Find where the given text appears and provide that cell's center as [x, y] coordinate. 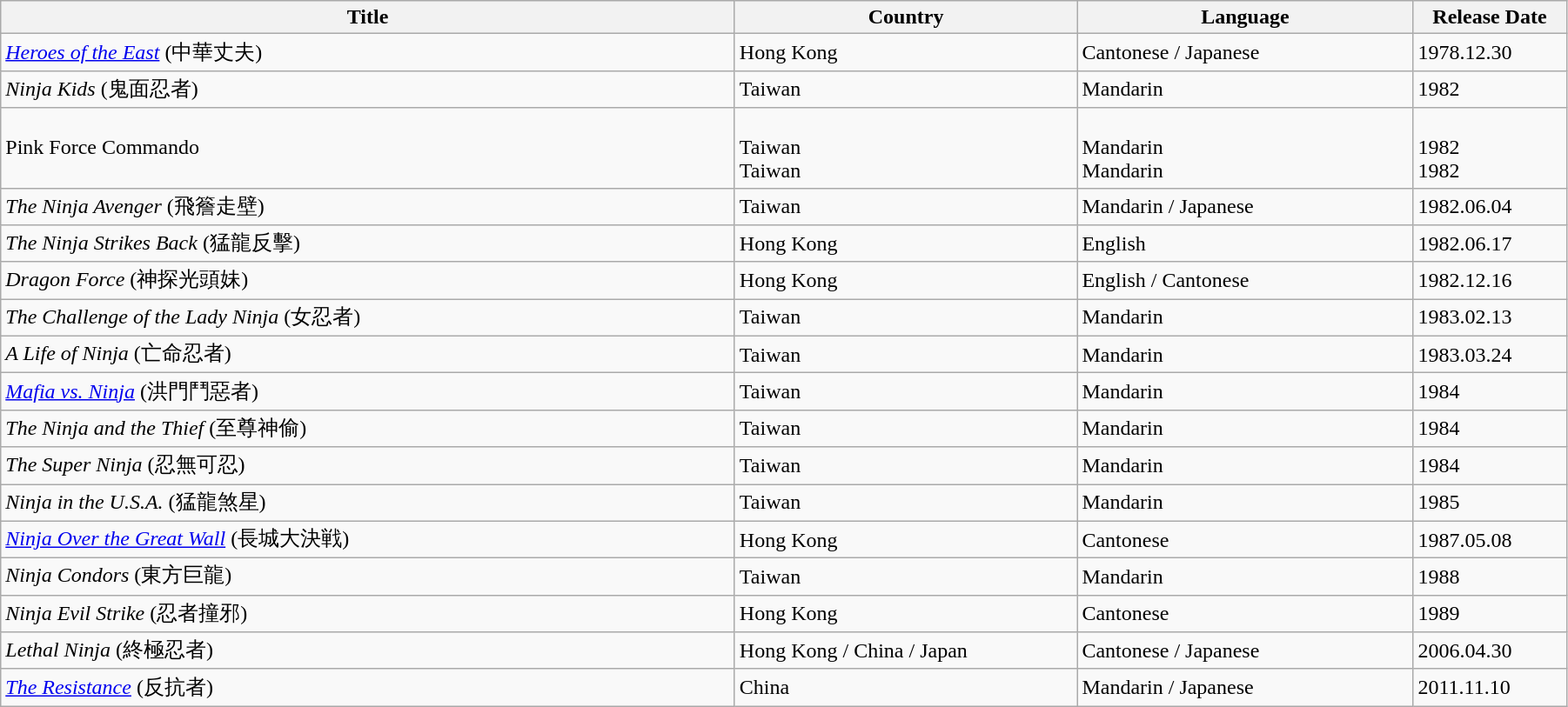
1983.03.24 [1490, 355]
TaiwanTaiwan [906, 148]
The Ninja and the Thief (至尊神偷) [368, 428]
Heroes of the East (中華丈夫) [368, 52]
The Ninja Avenger (飛簷走壁) [368, 207]
Ninja Over the Great Wall (長城大決戦) [368, 539]
A Life of Ninja (亡命忍者) [368, 355]
1983.02.13 [1490, 318]
The Challenge of the Lady Ninja (女忍者) [368, 318]
1989 [1490, 614]
English / Cantonese [1245, 280]
19821982 [1490, 148]
The Resistance (反抗者) [368, 687]
The Super Ninja (忍無可忍) [368, 466]
1982 [1490, 89]
Ninja Kids (鬼面忍者) [368, 89]
Pink Force Commando [368, 148]
1982.12.16 [1490, 280]
1985 [1490, 503]
2006.04.30 [1490, 650]
Lethal Ninja (終極忍者) [368, 650]
2011.11.10 [1490, 687]
Hong Kong / China / Japan [906, 650]
1978.12.30 [1490, 52]
English [1245, 243]
Release Date [1490, 17]
Country [906, 17]
Mafia vs. Ninja (洪門鬥惡者) [368, 391]
1982.06.04 [1490, 207]
Dragon Force (神探光頭妹) [368, 280]
1987.05.08 [1490, 539]
1988 [1490, 577]
Language [1245, 17]
China [906, 687]
Ninja in the U.S.A. (猛龍煞星) [368, 503]
Title [368, 17]
Ninja Evil Strike (忍者撞邪) [368, 614]
Ninja Condors (東方巨龍) [368, 577]
The Ninja Strikes Back (猛龍反擊) [368, 243]
MandarinMandarin [1245, 148]
1982.06.17 [1490, 243]
